Detect which cell encompasses the target text, then output its [x, y] center coordinate. 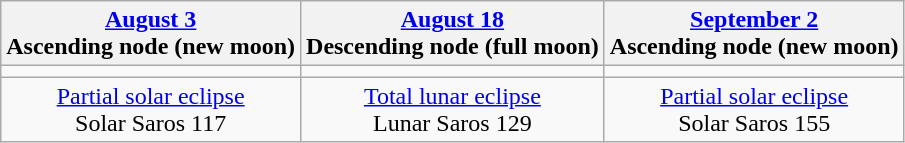
Total lunar eclipseLunar Saros 129 [453, 110]
September 2Ascending node (new moon) [754, 34]
August 3Ascending node (new moon) [151, 34]
Partial solar eclipseSolar Saros 155 [754, 110]
Partial solar eclipseSolar Saros 117 [151, 110]
August 18Descending node (full moon) [453, 34]
